Search for the cell housing the specified text and yield its [x, y] center coordinate. 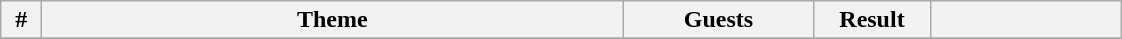
# [22, 20]
Theme [332, 20]
Result [872, 20]
Guests [718, 20]
